Capture the cell that displays the provided text and extract its (X, Y) central coordinate. 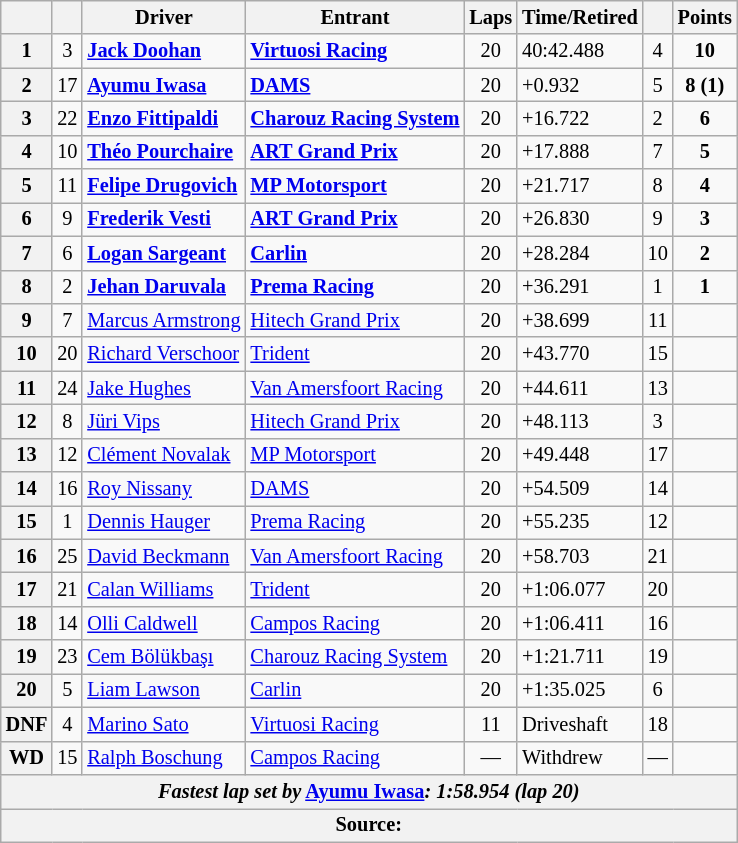
Jehan Daruvala (164, 287)
+54.509 (580, 489)
+1:06.411 (580, 623)
Driver (164, 17)
+49.448 (580, 455)
Dennis Hauger (164, 522)
24 (67, 388)
Source: (369, 825)
Jake Hughes (164, 388)
Driveshaft (580, 724)
Liam Lawson (164, 690)
Frederik Vesti (164, 219)
+38.699 (580, 320)
Points (705, 17)
Felipe Drugovich (164, 186)
+1:35.025 (580, 690)
Théo Pourchaire (164, 152)
+58.703 (580, 556)
+43.770 (580, 354)
23 (67, 657)
Time/Retired (580, 17)
8 (1) (705, 85)
+55.235 (580, 522)
Laps (490, 17)
WD (27, 758)
Roy Nissany (164, 489)
Logan Sargeant (164, 253)
+21.717 (580, 186)
Jüri Vips (164, 421)
Entrant (356, 17)
Olli Caldwell (164, 623)
Ralph Boschung (164, 758)
+48.113 (580, 421)
Marcus Armstrong (164, 320)
Calan Williams (164, 589)
DNF (27, 724)
Ayumu Iwasa (164, 85)
Cem Bölükbaşı (164, 657)
+16.722 (580, 118)
Enzo Fittipaldi (164, 118)
+28.284 (580, 253)
+26.830 (580, 219)
Fastest lap set by Ayumu Iwasa: 1:58.954 (lap 20) (369, 791)
25 (67, 556)
Richard Verschoor (164, 354)
22 (67, 118)
+36.291 (580, 287)
+44.611 (580, 388)
+1:06.077 (580, 589)
Jack Doohan (164, 51)
David Beckmann (164, 556)
Withdrew (580, 758)
Clément Novalak (164, 455)
Marino Sato (164, 724)
+1:21.711 (580, 657)
40:42.488 (580, 51)
+17.888 (580, 152)
+0.932 (580, 85)
